For the text-containing cell, return its midpoint in [x, y] coordinate format. 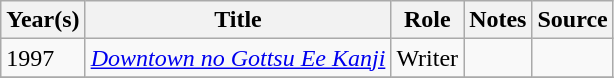
Writer [428, 58]
1997 [43, 58]
Source [572, 20]
Downtown no Gottsu Ee Kanji [238, 58]
Role [428, 20]
Year(s) [43, 20]
Title [238, 20]
Notes [498, 20]
